Extract the (X, Y) coordinate from the center of the cell holding the provided text.  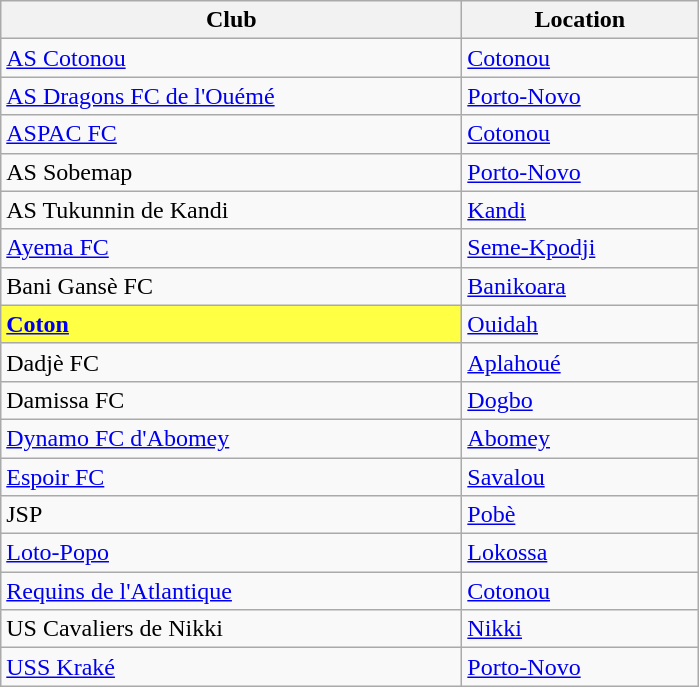
Savalou (580, 477)
Damissa FC (232, 400)
Dogbo (580, 400)
Loto-Popo (232, 553)
Bani Gansè FC (232, 286)
AS Tukunnin de Kandi (232, 210)
Aplahoué (580, 362)
Nikki (580, 629)
Seme-Kpodji (580, 248)
AS Sobemap (232, 172)
Pobè (580, 515)
Kandi (580, 210)
Espoir FC (232, 477)
USS Kraké (232, 667)
Requins de l'Atlantique (232, 591)
US Cavaliers de Nikki (232, 629)
JSP (232, 515)
Ouidah (580, 324)
Club (232, 20)
ASPAC FC (232, 134)
Abomey (580, 438)
Lokossa (580, 553)
Location (580, 20)
Coton (232, 324)
AS Cotonou (232, 58)
Ayema FC (232, 248)
AS Dragons FC de l'Ouémé (232, 96)
Dadjè FC (232, 362)
Dynamo FC d'Abomey (232, 438)
Banikoara (580, 286)
